Provide the (X, Y) coordinate of the cell's center where the given text is located.  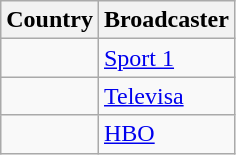
Televisa (166, 96)
Sport 1 (166, 58)
HBO (166, 134)
Broadcaster (166, 20)
Country (50, 20)
